Return [X, Y] of the center of cell containing provided text 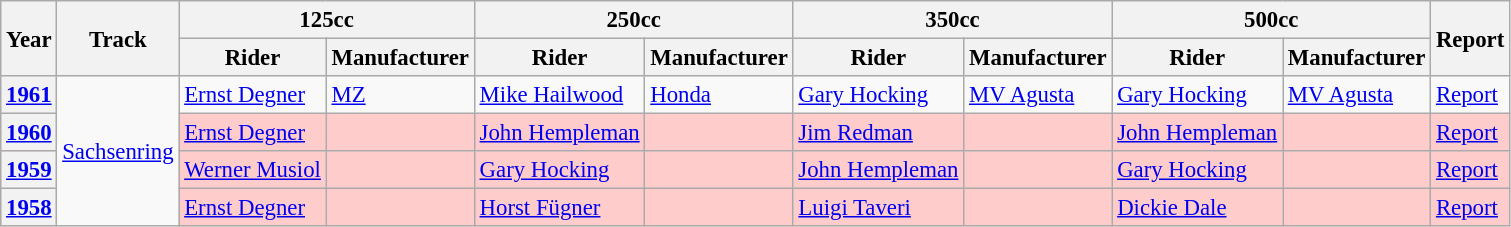
Jim Redman [878, 133]
1958 [29, 208]
Horst Fügner [560, 208]
125cc [326, 20]
1961 [29, 95]
350cc [952, 20]
500cc [1272, 20]
MZ [400, 95]
Honda [719, 95]
Mike Hailwood [560, 95]
Track [118, 38]
1959 [29, 170]
Werner Musiol [252, 170]
1960 [29, 133]
Sachsenring [118, 151]
250cc [634, 20]
Year [29, 38]
Dickie Dale [1198, 208]
Luigi Taveri [878, 208]
